Pinpoint the cell where the given text exists, returning its (x, y) midpoint coordinate. 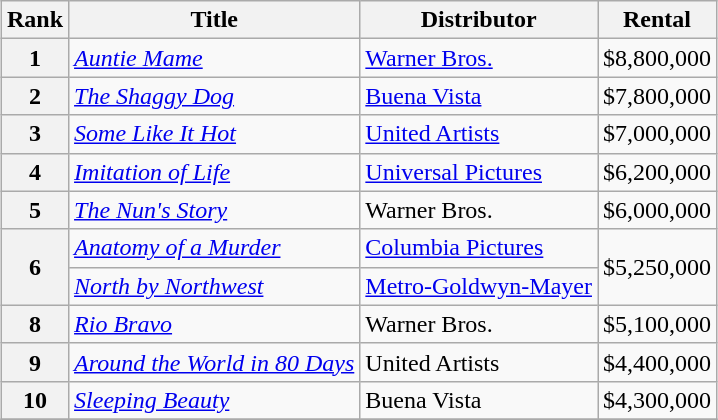
Some Like It Hot (214, 134)
2 (34, 96)
$5,100,000 (658, 324)
10 (34, 400)
3 (34, 134)
$4,400,000 (658, 362)
Sleeping Beauty (214, 400)
8 (34, 324)
Anatomy of a Murder (214, 248)
The Shaggy Dog (214, 96)
6 (34, 267)
Metro-Goldwyn-Mayer (479, 286)
5 (34, 210)
4 (34, 172)
$7,800,000 (658, 96)
Distributor (479, 20)
The Nun's Story (214, 210)
1 (34, 58)
Rental (658, 20)
Rio Bravo (214, 324)
Columbia Pictures (479, 248)
$6,200,000 (658, 172)
Rank (34, 20)
Universal Pictures (479, 172)
Around the World in 80 Days (214, 362)
$7,000,000 (658, 134)
Auntie Mame (214, 58)
Imitation of Life (214, 172)
Title (214, 20)
$5,250,000 (658, 267)
9 (34, 362)
$8,800,000 (658, 58)
$6,000,000 (658, 210)
North by Northwest (214, 286)
$4,300,000 (658, 400)
